Determine the [X, Y] coordinate at the center of the cell enclosing the given text.  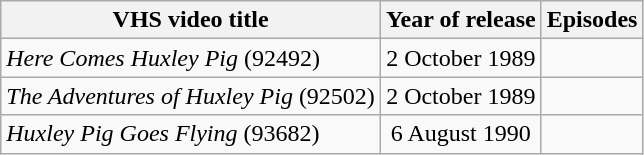
The Adventures of Huxley Pig (92502) [191, 96]
Huxley Pig Goes Flying (93682) [191, 134]
VHS video title [191, 20]
Episodes [592, 20]
6 August 1990 [460, 134]
Year of release [460, 20]
Here Comes Huxley Pig (92492) [191, 58]
